Extract the [x, y] coordinate from the center of the cell holding the provided text.  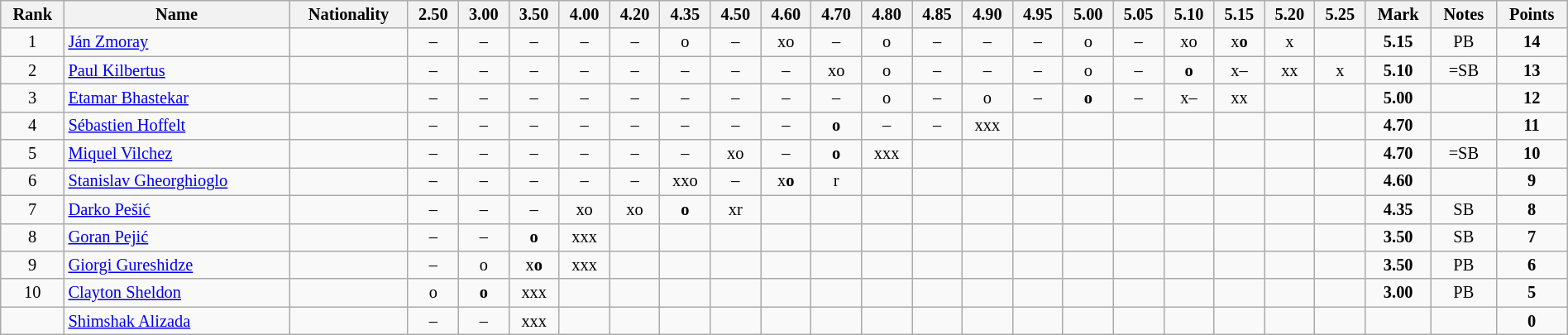
1 [33, 42]
xxo [685, 181]
11 [1532, 126]
Giorgi Gureshidze [177, 265]
Goran Pejić [177, 237]
Mark [1398, 14]
2.50 [433, 14]
r [837, 181]
5.05 [1138, 14]
4.90 [987, 14]
Sébastien Hoffelt [177, 126]
13 [1532, 70]
Stanislav Gheorghioglo [177, 181]
Rank [33, 14]
Clayton Sheldon [177, 293]
xr [736, 209]
4.80 [887, 14]
Name [177, 14]
4.50 [736, 14]
12 [1532, 98]
Notes [1464, 14]
5.20 [1290, 14]
4.85 [938, 14]
4 [33, 126]
Miquel Vilchez [177, 154]
Ján Zmoray [177, 42]
4.95 [1037, 14]
4.20 [635, 14]
Darko Pešić [177, 209]
3 [33, 98]
Etamar Bhastekar [177, 98]
2 [33, 70]
5.25 [1340, 14]
Paul Kilbertus [177, 70]
4.00 [584, 14]
Points [1532, 14]
14 [1532, 42]
0 [1532, 321]
Nationality [349, 14]
Shimshak Alizada [177, 321]
